Provide the (X, Y) coordinate of the cell's center where the given text is located.  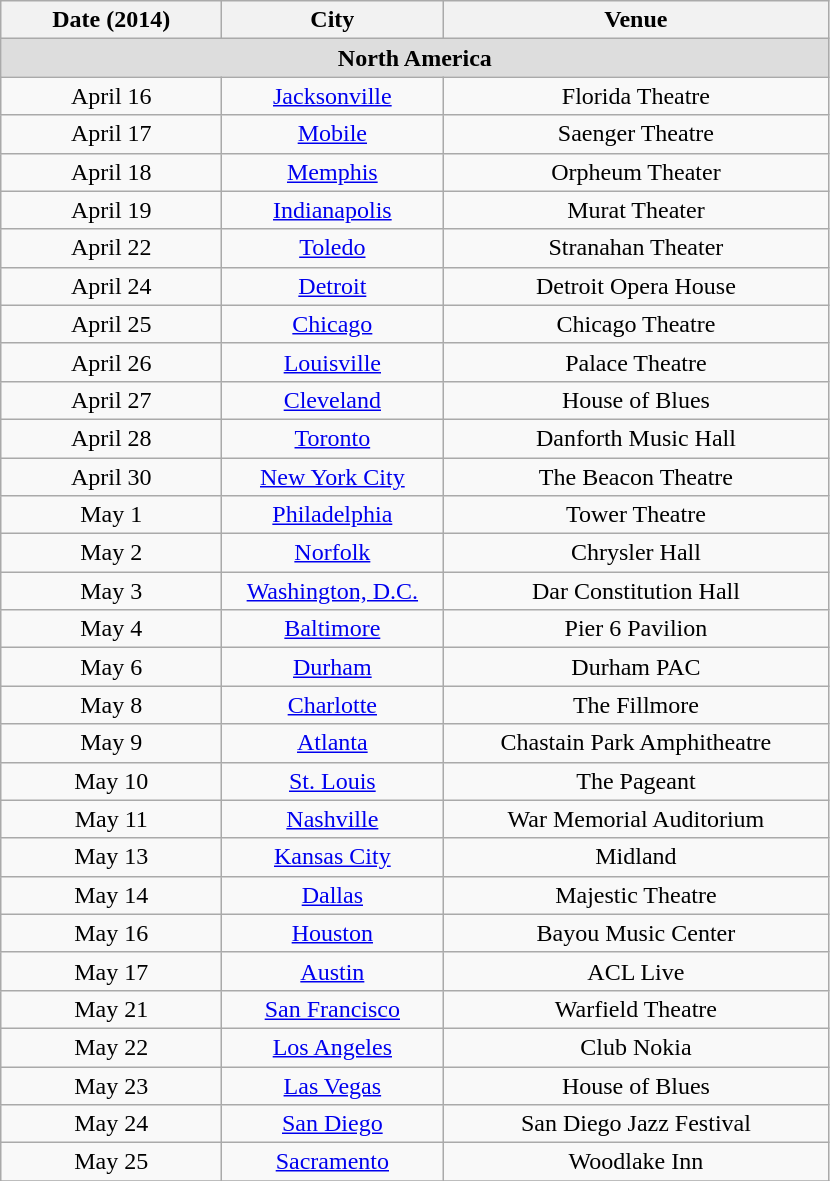
San Diego Jazz Festival (636, 1124)
Indianapolis (332, 210)
May 3 (112, 591)
April 22 (112, 248)
Mobile (332, 134)
Toledo (332, 248)
Bayou Music Center (636, 933)
April 16 (112, 96)
Jacksonville (332, 96)
St. Louis (332, 781)
May 22 (112, 1047)
May 10 (112, 781)
Woodlake Inn (636, 1162)
Venue (636, 20)
Louisville (332, 362)
May 11 (112, 819)
May 8 (112, 705)
Date (2014) (112, 20)
May 24 (112, 1124)
North America (415, 58)
Murat Theater (636, 210)
Durham PAC (636, 667)
City (332, 20)
Chastain Park Amphitheatre (636, 743)
Danforth Music Hall (636, 438)
May 17 (112, 971)
Baltimore (332, 629)
The Fillmore (636, 705)
May 6 (112, 667)
April 24 (112, 286)
Charlotte (332, 705)
Florida Theatre (636, 96)
Memphis (332, 172)
April 18 (112, 172)
May 13 (112, 857)
Las Vegas (332, 1085)
Austin (332, 971)
May 25 (112, 1162)
Atlanta (332, 743)
The Beacon Theatre (636, 477)
Palace Theatre (636, 362)
Philadelphia (332, 515)
April 17 (112, 134)
May 1 (112, 515)
Dar Constitution Hall (636, 591)
May 2 (112, 553)
Chicago (332, 324)
April 25 (112, 324)
Chrysler Hall (636, 553)
Pier 6 Pavilion (636, 629)
Warfield Theatre (636, 1009)
Toronto (332, 438)
Dallas (332, 895)
Stranahan Theater (636, 248)
Sacramento (332, 1162)
Houston (332, 933)
May 14 (112, 895)
War Memorial Auditorium (636, 819)
Club Nokia (636, 1047)
San Francisco (332, 1009)
April 19 (112, 210)
Detroit (332, 286)
New York City (332, 477)
Detroit Opera House (636, 286)
Saenger Theatre (636, 134)
Norfolk (332, 553)
May 4 (112, 629)
April 27 (112, 400)
Nashville (332, 819)
April 30 (112, 477)
April 28 (112, 438)
May 16 (112, 933)
Chicago Theatre (636, 324)
May 23 (112, 1085)
Majestic Theatre (636, 895)
Washington, D.C. (332, 591)
May 21 (112, 1009)
Durham (332, 667)
Cleveland (332, 400)
Tower Theatre (636, 515)
San Diego (332, 1124)
Orpheum Theater (636, 172)
Los Angeles (332, 1047)
May 9 (112, 743)
ACL Live (636, 971)
April 26 (112, 362)
Midland (636, 857)
Kansas City (332, 857)
The Pageant (636, 781)
